Output the (x, y) coordinate of the center of the cell containing the given text.  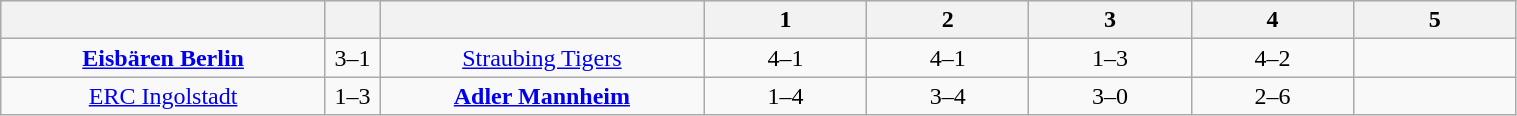
2 (948, 20)
3–1 (352, 58)
3–0 (1110, 96)
1–4 (785, 96)
Straubing Tigers (542, 58)
1 (785, 20)
5 (1435, 20)
Adler Mannheim (542, 96)
3–4 (948, 96)
3 (1110, 20)
2–6 (1272, 96)
4–2 (1272, 58)
Eisbären Berlin (164, 58)
4 (1272, 20)
ERC Ingolstadt (164, 96)
